Scan for the cell matching the given text and deliver its (x, y) coordinate at center. 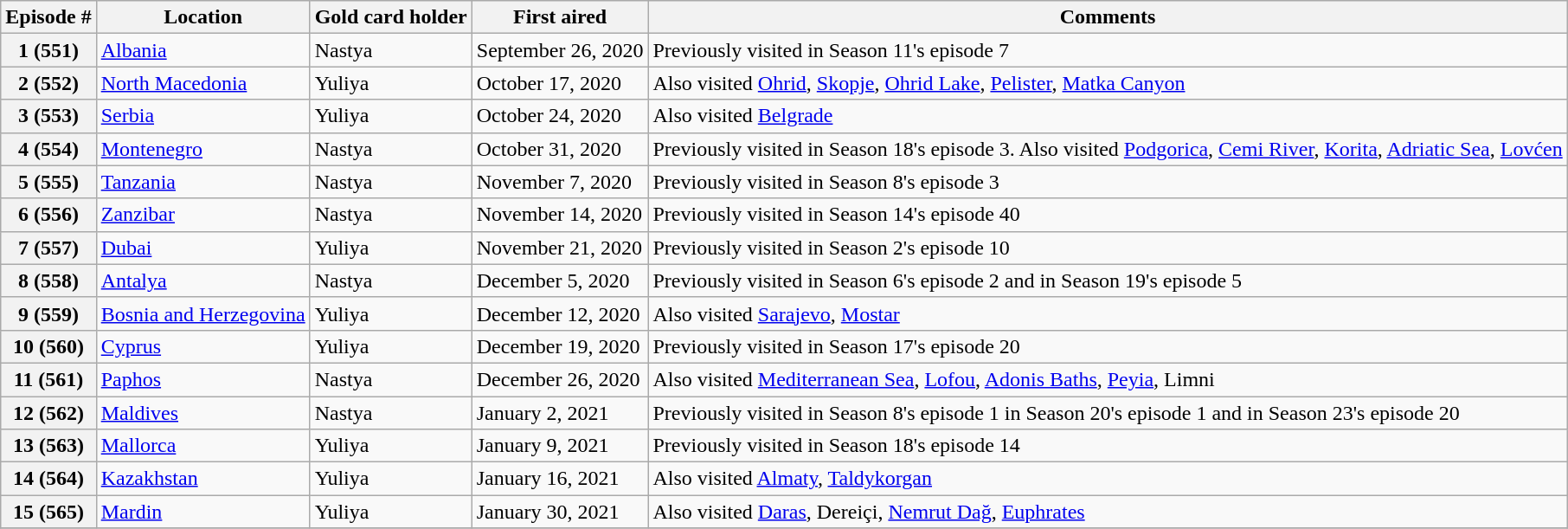
Kazakhstan (202, 479)
2 (552) (48, 83)
December 12, 2020 (560, 313)
October 17, 2020 (560, 83)
Also visited Ohrid, Skopje, Ohrid Lake, Pelister, Matka Canyon (1108, 83)
15 (565) (48, 512)
November 14, 2020 (560, 215)
January 9, 2021 (560, 446)
9 (559) (48, 313)
First aired (560, 17)
Previously visited in Season 6's episode 2 and in Season 19's episode 5 (1108, 281)
Previously visited in Season 18's episode 3. Also visited Podgorica, Cemi River, Korita, Adriatic Sea, Lovćen (1108, 149)
Episode # (48, 17)
Location (202, 17)
Paphos (202, 379)
Montenegro (202, 149)
4 (554) (48, 149)
14 (564) (48, 479)
Cyprus (202, 346)
Previously visited in Season 8's episode 1 in Season 20's episode 1 and in Season 23's episode 20 (1108, 413)
Mardin (202, 512)
Gold card holder (391, 17)
Previously visited in Season 2's episode 10 (1108, 248)
Previously visited in Season 18's episode 14 (1108, 446)
Also visited Belgrade (1108, 116)
January 2, 2021 (560, 413)
Also visited Sarajevo, Mostar (1108, 313)
11 (561) (48, 379)
Also visited Almaty, Taldykorgan (1108, 479)
Bosnia and Herzegovina (202, 313)
1 (551) (48, 50)
Zanzibar (202, 215)
6 (556) (48, 215)
3 (553) (48, 116)
December 26, 2020 (560, 379)
Tanzania (202, 182)
November 7, 2020 (560, 182)
November 21, 2020 (560, 248)
Previously visited in Season 17's episode 20 (1108, 346)
Antalya (202, 281)
Dubai (202, 248)
7 (557) (48, 248)
Serbia (202, 116)
Previously visited in Season 8's episode 3 (1108, 182)
October 31, 2020 (560, 149)
Also visited Mediterranean Sea, Lofou, Adonis Baths, Peyia, Limni (1108, 379)
Maldives (202, 413)
8 (558) (48, 281)
January 16, 2021 (560, 479)
December 5, 2020 (560, 281)
Albania (202, 50)
12 (562) (48, 413)
Mallorca (202, 446)
October 24, 2020 (560, 116)
5 (555) (48, 182)
September 26, 2020 (560, 50)
January 30, 2021 (560, 512)
Also visited Daras, Dereiçi, Nemrut Dağ, Euphrates (1108, 512)
December 19, 2020 (560, 346)
Previously visited in Season 11's episode 7 (1108, 50)
Previously visited in Season 14's episode 40 (1108, 215)
North Macedonia (202, 83)
10 (560) (48, 346)
Comments (1108, 17)
13 (563) (48, 446)
